Scan for the cell matching the given text and deliver its (x, y) coordinate at center. 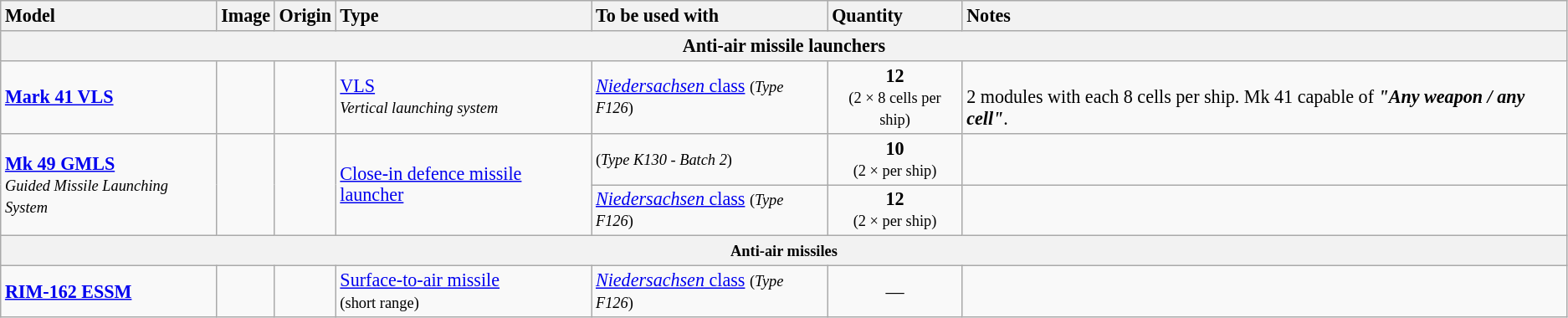
Quantity (895, 15)
Mark 41 VLS (109, 97)
2 modules with each 8 cells per ship. Mk 41 capable of "Any weapon / any cell". (1265, 97)
Anti-air missile launchers (784, 45)
Surface-to-air missile(short range) (464, 291)
— (895, 291)
RIM-162 ESSM (109, 291)
(Type K130 - Batch 2) (710, 159)
Close-in defence missile launcher (464, 184)
VLSVertical launching system (464, 97)
Mk 49 GMLSGuided Missile Launching System (109, 184)
10(2 × per ship) (895, 159)
12(2 × per ship) (895, 209)
Origin (305, 15)
Type (464, 15)
To be used with (710, 15)
Anti-air missiles (784, 251)
Notes (1265, 15)
Model (109, 15)
Image (246, 15)
12(2 × 8 cells per ship) (895, 97)
